Output the [X, Y] coordinate of the center of the cell containing the given text.  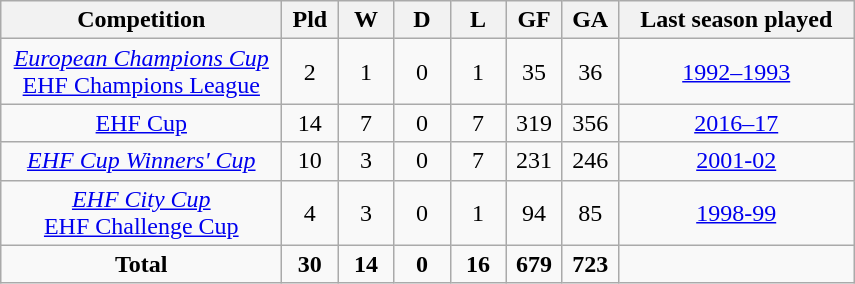
679 [534, 264]
2001-02 [736, 161]
GF [534, 20]
30 [310, 264]
16 [478, 264]
L [478, 20]
Last season played [736, 20]
356 [590, 123]
2016–17 [736, 123]
246 [590, 161]
1998-99 [736, 212]
D [422, 20]
GA [590, 20]
W [366, 20]
European Champions CupEHF Champions League [142, 72]
Pld [310, 20]
1992–1993 [736, 72]
231 [534, 161]
319 [534, 123]
EHF Cup [142, 123]
Total [142, 264]
85 [590, 212]
723 [590, 264]
Competition [142, 20]
94 [534, 212]
EHF City CupEHF Challenge Cup [142, 212]
36 [590, 72]
EHF Cup Winners' Cup [142, 161]
10 [310, 161]
4 [310, 212]
2 [310, 72]
35 [534, 72]
